From the cell containing the given text, extract its center point as (x, y) coordinate. 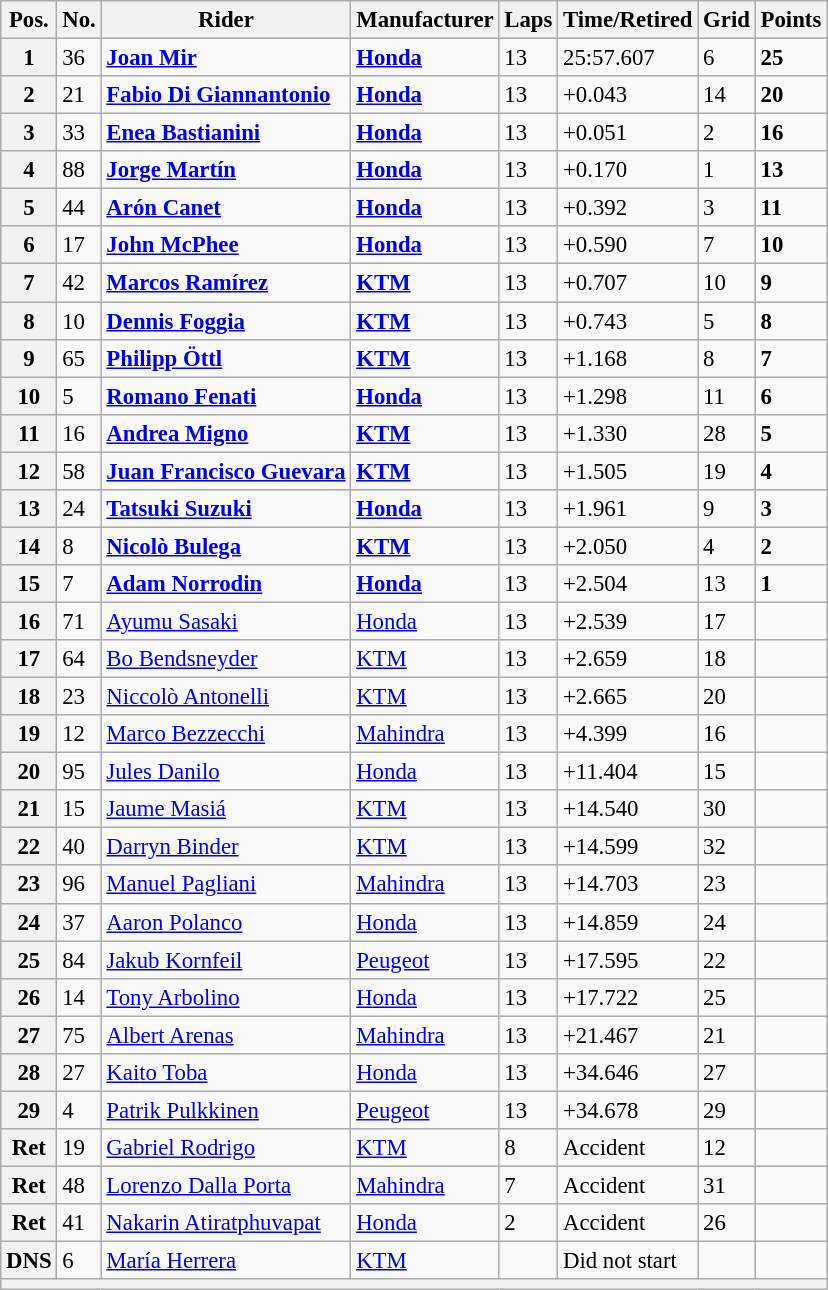
Albert Arenas (226, 1035)
+2.539 (628, 621)
Philipp Öttl (226, 358)
37 (79, 922)
Pos. (29, 20)
+0.590 (628, 245)
25:57.607 (628, 58)
+1.961 (628, 509)
Enea Bastianini (226, 133)
DNS (29, 1261)
Adam Norrodin (226, 584)
Jakub Kornfeil (226, 960)
+1.330 (628, 433)
Romano Fenati (226, 396)
96 (79, 885)
41 (79, 1223)
Kaito Toba (226, 1073)
Lorenzo Dalla Porta (226, 1185)
+17.595 (628, 960)
36 (79, 58)
Tony Arbolino (226, 997)
64 (79, 659)
+0.707 (628, 283)
58 (79, 471)
+1.168 (628, 358)
31 (726, 1185)
+14.540 (628, 809)
30 (726, 809)
+0.043 (628, 95)
+21.467 (628, 1035)
Rider (226, 20)
88 (79, 170)
Jaume Masiá (226, 809)
Darryn Binder (226, 847)
Aaron Polanco (226, 922)
Tatsuki Suzuki (226, 509)
John McPhee (226, 245)
32 (726, 847)
Niccolò Antonelli (226, 697)
Did not start (628, 1261)
+2.504 (628, 584)
+0.051 (628, 133)
Marcos Ramírez (226, 283)
+11.404 (628, 772)
Points (790, 20)
Grid (726, 20)
44 (79, 208)
+0.392 (628, 208)
+2.659 (628, 659)
Nakarin Atiratphuvapat (226, 1223)
Manuel Pagliani (226, 885)
María Herrera (226, 1261)
+14.703 (628, 885)
+34.678 (628, 1110)
Arón Canet (226, 208)
Gabriel Rodrigo (226, 1148)
+2.665 (628, 697)
Fabio Di Giannantonio (226, 95)
+0.170 (628, 170)
+0.743 (628, 321)
71 (79, 621)
42 (79, 283)
+2.050 (628, 546)
+1.298 (628, 396)
Andrea Migno (226, 433)
75 (79, 1035)
Juan Francisco Guevara (226, 471)
Laps (528, 20)
+14.859 (628, 922)
48 (79, 1185)
Time/Retired (628, 20)
65 (79, 358)
Jules Danilo (226, 772)
+34.646 (628, 1073)
+14.599 (628, 847)
Ayumu Sasaki (226, 621)
Dennis Foggia (226, 321)
+17.722 (628, 997)
Patrik Pulkkinen (226, 1110)
+1.505 (628, 471)
Marco Bezzecchi (226, 734)
Bo Bendsneyder (226, 659)
84 (79, 960)
Manufacturer (425, 20)
Jorge Martín (226, 170)
Nicolò Bulega (226, 546)
33 (79, 133)
No. (79, 20)
40 (79, 847)
95 (79, 772)
+4.399 (628, 734)
Joan Mir (226, 58)
